Return the (x, y) coordinate for the center point of the cell that contains the specified text.  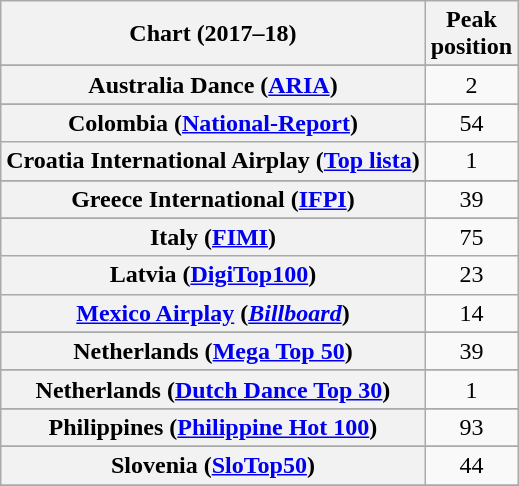
Australia Dance (ARIA) (213, 85)
Mexico Airplay (Billboard) (213, 313)
75 (471, 237)
Greece International (IFPI) (213, 199)
Peakposition (471, 34)
54 (471, 123)
Croatia International Airplay (Top lista) (213, 161)
23 (471, 275)
Italy (FIMI) (213, 237)
Colombia (National-Report) (213, 123)
Netherlands (Dutch Dance Top 30) (213, 389)
44 (471, 465)
Netherlands (Mega Top 50) (213, 351)
2 (471, 85)
Slovenia (SloTop50) (213, 465)
93 (471, 427)
Latvia (DigiTop100) (213, 275)
Philippines (Philippine Hot 100) (213, 427)
Chart (2017–18) (213, 34)
14 (471, 313)
